Determine the (X, Y) coordinate at the center of the cell enclosing the given text.  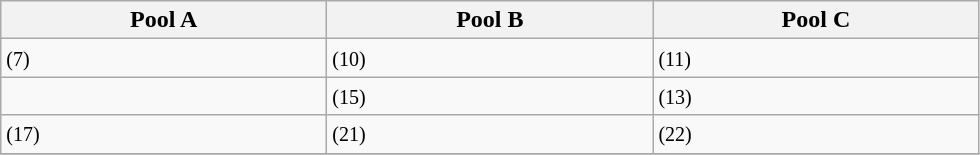
(22) (816, 134)
(17) (164, 134)
Pool C (816, 20)
(11) (816, 58)
(21) (490, 134)
(13) (816, 96)
(15) (490, 96)
Pool B (490, 20)
(7) (164, 58)
(10) (490, 58)
Pool A (164, 20)
